Determine the (X, Y) coordinate at the center of the cell enclosing the given text.  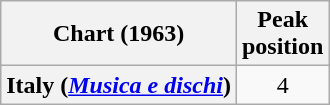
Chart (1963) (119, 34)
Italy (Musica e dischi) (119, 85)
4 (282, 85)
Peakposition (282, 34)
